Capture the cell that displays the provided text and extract its (x, y) central coordinate. 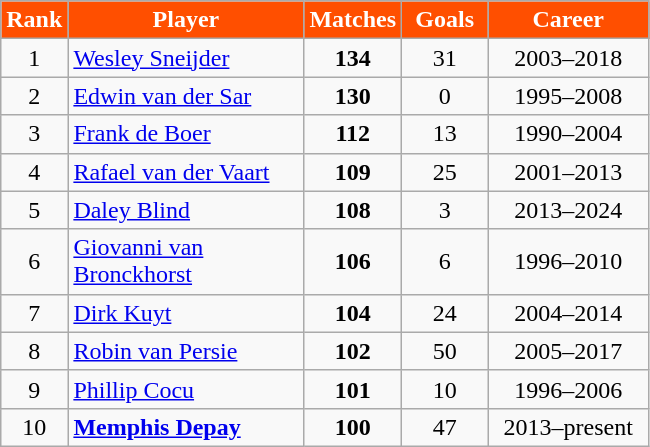
134 (353, 58)
2005–2017 (568, 351)
106 (353, 262)
2003–2018 (568, 58)
130 (353, 96)
Rafael van der Vaart (186, 172)
4 (34, 172)
5 (34, 210)
Frank de Boer (186, 134)
101 (353, 389)
2004–2014 (568, 313)
104 (353, 313)
1990–2004 (568, 134)
47 (445, 427)
2013–present (568, 427)
Dirk Kuyt (186, 313)
Goals (445, 20)
112 (353, 134)
Career (568, 20)
100 (353, 427)
13 (445, 134)
1 (34, 58)
Matches (353, 20)
108 (353, 210)
1996–2006 (568, 389)
Wesley Sneijder (186, 58)
9 (34, 389)
50 (445, 351)
109 (353, 172)
102 (353, 351)
7 (34, 313)
1995–2008 (568, 96)
31 (445, 58)
24 (445, 313)
Phillip Cocu (186, 389)
Rank (34, 20)
Player (186, 20)
Memphis Depay (186, 427)
Giovanni van Bronckhorst (186, 262)
0 (445, 96)
Robin van Persie (186, 351)
25 (445, 172)
2 (34, 96)
2013–2024 (568, 210)
1996–2010 (568, 262)
Edwin van der Sar (186, 96)
8 (34, 351)
2001–2013 (568, 172)
Daley Blind (186, 210)
